Return the [x, y] coordinate for the center point of the cell that contains the specified text.  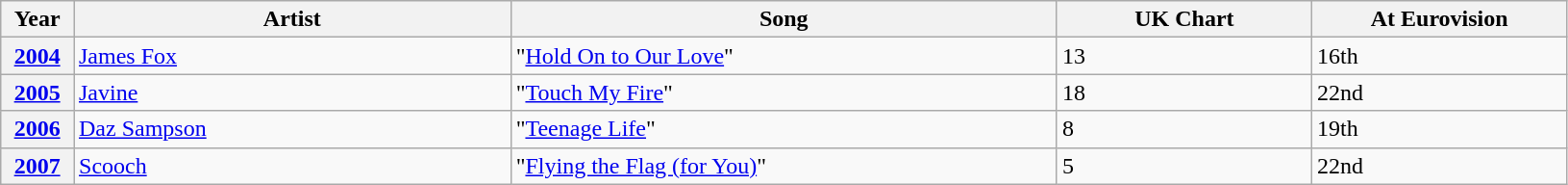
"Hold On to Our Love" [784, 56]
8 [1184, 129]
2006 [37, 129]
Scooch [292, 166]
"Teenage Life" [784, 129]
18 [1184, 92]
Daz Sampson [292, 129]
"Flying the Flag (for You)" [784, 166]
2004 [37, 56]
James Fox [292, 56]
Year [37, 19]
At Eurovision [1440, 19]
"Touch My Fire" [784, 92]
2005 [37, 92]
5 [1184, 166]
Song [784, 19]
16th [1440, 56]
19th [1440, 129]
UK Chart [1184, 19]
2007 [37, 166]
Artist [292, 19]
13 [1184, 56]
Javine [292, 92]
